Scan for the cell matching the given text and deliver its [x, y] coordinate at center. 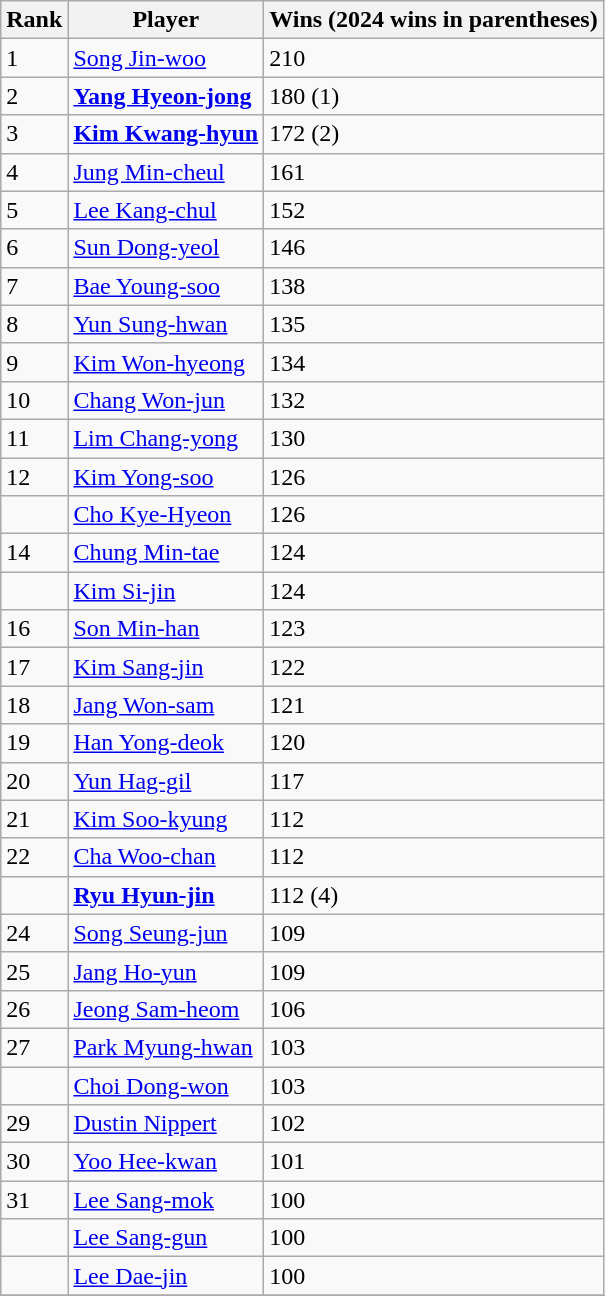
101 [434, 1162]
Cha Woo-chan [166, 857]
Jeong Sam-heom [166, 1009]
Kim Si-jin [166, 591]
6 [34, 248]
Jang Won-sam [166, 705]
9 [34, 362]
19 [34, 743]
18 [34, 705]
Lee Kang-chul [166, 210]
117 [434, 781]
Yoo Hee-kwan [166, 1162]
24 [34, 933]
172 (2) [434, 134]
102 [434, 1124]
Yun Sung-hwan [166, 324]
16 [34, 629]
123 [434, 629]
26 [34, 1009]
22 [34, 857]
Kim Won-hyeong [166, 362]
161 [434, 172]
Song Seung-jun [166, 933]
Jung Min-cheul [166, 172]
Lee Sang-mok [166, 1200]
106 [434, 1009]
152 [434, 210]
122 [434, 667]
11 [34, 438]
Lee Dae-jin [166, 1276]
4 [34, 172]
Park Myung-hwan [166, 1047]
Player [166, 20]
25 [34, 971]
Kim Yong-soo [166, 477]
5 [34, 210]
Kim Sang-jin [166, 667]
21 [34, 819]
7 [34, 286]
3 [34, 134]
Chang Won-jun [166, 400]
Kim Soo-kyung [166, 819]
138 [434, 286]
Yun Hag-gil [166, 781]
17 [34, 667]
146 [434, 248]
Cho Kye-Hyeon [166, 515]
1 [34, 58]
Lim Chang-yong [166, 438]
Lee Sang-gun [166, 1238]
Rank [34, 20]
Wins (2024 wins in parentheses) [434, 20]
Ryu Hyun-jin [166, 895]
8 [34, 324]
Jang Ho-yun [166, 971]
Sun Dong-yeol [166, 248]
Bae Young-soo [166, 286]
31 [34, 1200]
Dustin Nippert [166, 1124]
Chung Min-tae [166, 553]
27 [34, 1047]
2 [34, 96]
Kim Kwang-hyun [166, 134]
112 (4) [434, 895]
121 [434, 705]
180 (1) [434, 96]
12 [34, 477]
29 [34, 1124]
134 [434, 362]
210 [434, 58]
Son Min-han [166, 629]
130 [434, 438]
10 [34, 400]
132 [434, 400]
Han Yong-deok [166, 743]
Song Jin-woo [166, 58]
Choi Dong-won [166, 1085]
30 [34, 1162]
120 [434, 743]
14 [34, 553]
135 [434, 324]
20 [34, 781]
Yang Hyeon-jong [166, 96]
